Identify which cell holds the provided text, then report its (X, Y) central coordinate. 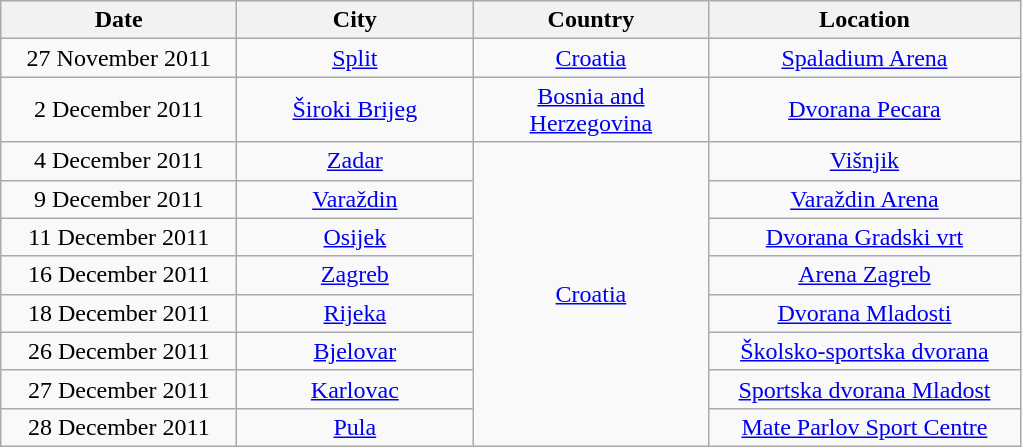
27 December 2011 (119, 389)
4 December 2011 (119, 161)
Zagreb (355, 275)
City (355, 20)
Bjelovar (355, 351)
18 December 2011 (119, 313)
Varaždin (355, 199)
26 December 2011 (119, 351)
Varaždin Arena (864, 199)
Country (591, 20)
Zadar (355, 161)
Bosnia and Herzegovina (591, 110)
Split (355, 58)
Rijeka (355, 313)
Arena Zagreb (864, 275)
Školsko-sportska dvorana (864, 351)
Karlovac (355, 389)
Dvorana Pecara (864, 110)
Date (119, 20)
Spaladium Arena (864, 58)
Mate Parlov Sport Centre (864, 427)
Osijek (355, 237)
Široki Brijeg (355, 110)
Pula (355, 427)
Location (864, 20)
28 December 2011 (119, 427)
16 December 2011 (119, 275)
Dvorana Mladosti (864, 313)
27 November 2011 (119, 58)
Višnjik (864, 161)
2 December 2011 (119, 110)
9 December 2011 (119, 199)
Dvorana Gradski vrt (864, 237)
11 December 2011 (119, 237)
Sportska dvorana Mladost (864, 389)
